Extract the [x, y] coordinate from the center of the cell holding the provided text.  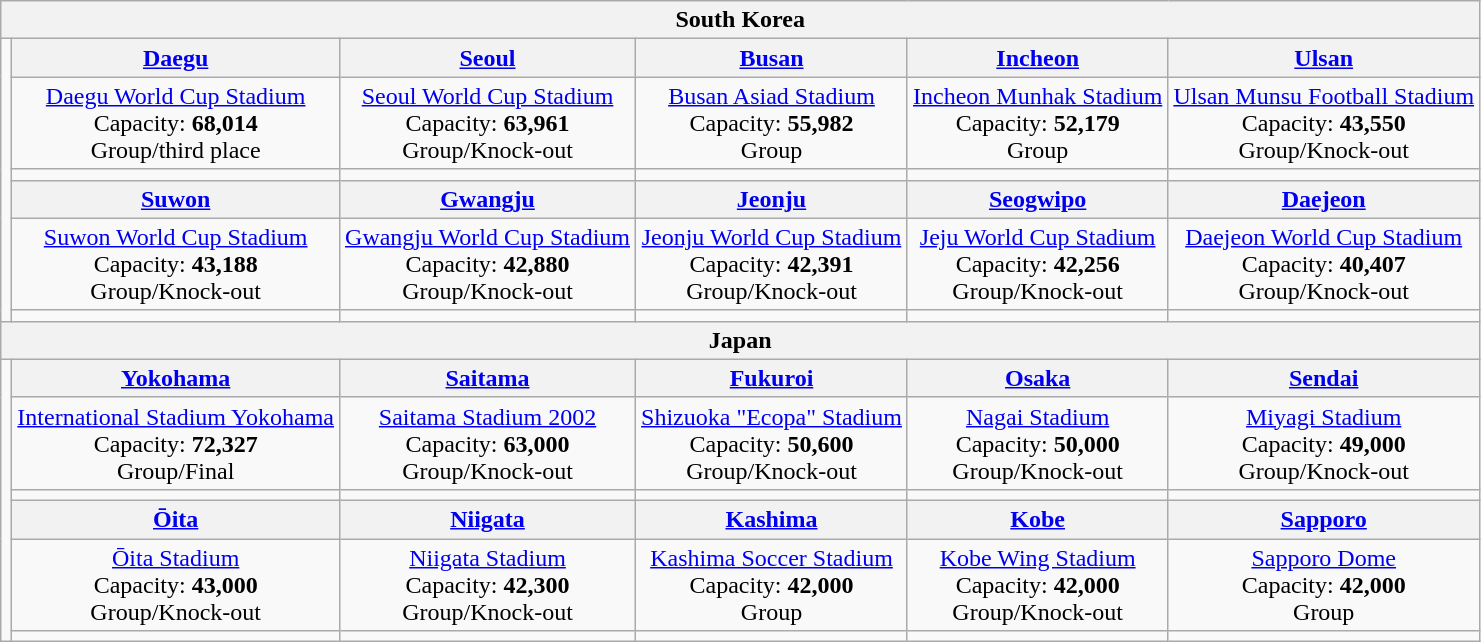
South Korea [740, 20]
Seoul [488, 58]
Busan [772, 58]
Jeonju [772, 199]
Saitama [488, 378]
Kobe [1037, 519]
Jeju World Cup StadiumCapacity: 42,256Group/Knock-out [1037, 264]
Incheon Munhak StadiumCapacity: 52,179Group [1037, 123]
Niigata [488, 519]
Miyagi StadiumCapacity: 49,000Group/Knock-out [1324, 443]
Shizuoka "Ecopa" StadiumCapacity: 50,600Group/Knock-out [772, 443]
Sapporo DomeCapacity: 42,000Group [1324, 584]
Japan [740, 340]
Seoul World Cup StadiumCapacity: 63,961Group/Knock-out [488, 123]
Suwon World Cup StadiumCapacity: 43,188Group/Knock-out [176, 264]
Jeonju World Cup StadiumCapacity: 42,391Group/Knock-out [772, 264]
International Stadium YokohamaCapacity: 72,327Group/Final [176, 443]
Daegu World Cup StadiumCapacity: 68,014Group/third place [176, 123]
Ōita [176, 519]
Saitama Stadium 2002Capacity: 63,000Group/Knock-out [488, 443]
Suwon [176, 199]
Niigata StadiumCapacity: 42,300Group/Knock-out [488, 584]
Sendai [1324, 378]
Osaka [1037, 378]
Seogwipo [1037, 199]
Kashima Soccer StadiumCapacity: 42,000Group [772, 584]
Daejeon [1324, 199]
Yokohama [176, 378]
Gwangju World Cup StadiumCapacity: 42,880Group/Knock-out [488, 264]
Fukuroi [772, 378]
Daejeon World Cup StadiumCapacity: 40,407Group/Knock-out [1324, 264]
Incheon [1037, 58]
Daegu [176, 58]
Nagai StadiumCapacity: 50,000Group/Knock-out [1037, 443]
Ulsan Munsu Football StadiumCapacity: 43,550Group/Knock-out [1324, 123]
Ulsan [1324, 58]
Ōita StadiumCapacity: 43,000Group/Knock-out [176, 584]
Gwangju [488, 199]
Kobe Wing StadiumCapacity: 42,000Group/Knock-out [1037, 584]
Sapporo [1324, 519]
Kashima [772, 519]
Busan Asiad StadiumCapacity: 55,982Group [772, 123]
